Detect which cell encompasses the target text, then output its (x, y) center coordinate. 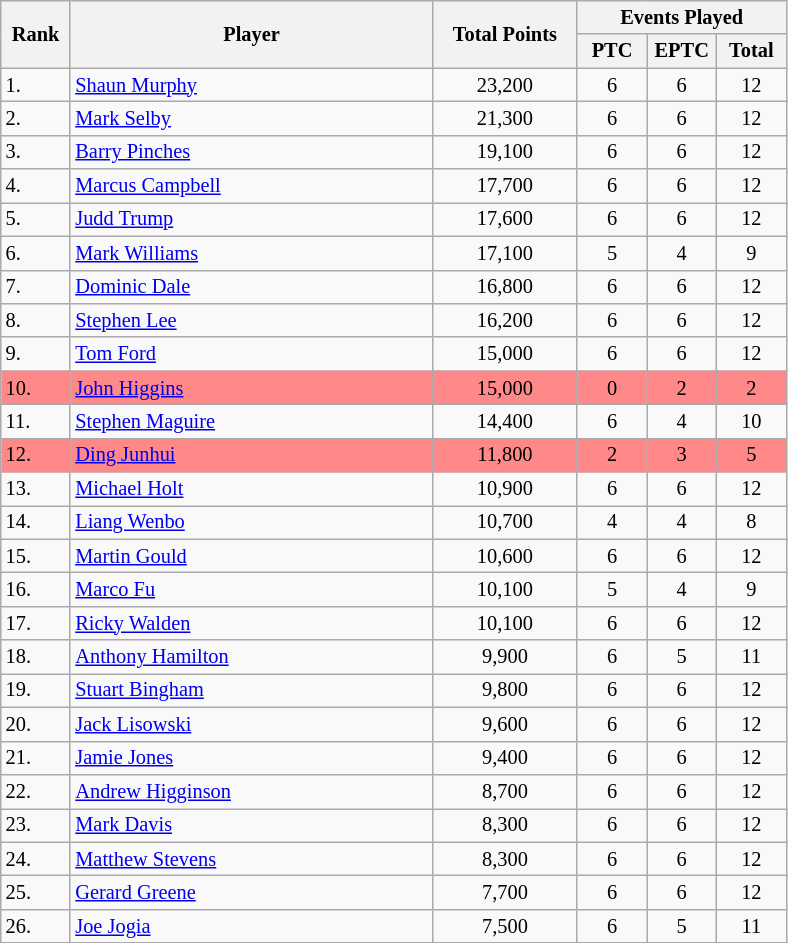
Matthew Stevens (251, 859)
0 (612, 388)
20. (36, 724)
6. (36, 253)
21,300 (506, 118)
8 (752, 522)
Stuart Bingham (251, 690)
Mark Selby (251, 118)
11. (36, 421)
19. (36, 690)
17. (36, 623)
19,100 (506, 152)
8,700 (506, 791)
Jack Lisowski (251, 724)
24. (36, 859)
9,600 (506, 724)
Joe Jogia (251, 926)
Gerard Greene (251, 892)
3 (682, 455)
8. (36, 320)
Stephen Maguire (251, 421)
16,800 (506, 287)
Player (251, 34)
EPTC (682, 51)
Total (752, 51)
23. (36, 825)
Total Points (506, 34)
Ricky Walden (251, 623)
16. (36, 589)
10,900 (506, 489)
18. (36, 657)
Ding Junhui (251, 455)
Dominic Dale (251, 287)
16,200 (506, 320)
7,700 (506, 892)
Liang Wenbo (251, 522)
26. (36, 926)
7. (36, 287)
Michael Holt (251, 489)
9,900 (506, 657)
10. (36, 388)
Marco Fu (251, 589)
17,700 (506, 186)
21. (36, 758)
14,400 (506, 421)
Mark Williams (251, 253)
12. (36, 455)
25. (36, 892)
Mark Davis (251, 825)
10,700 (506, 522)
Marcus Campbell (251, 186)
Jamie Jones (251, 758)
17,100 (506, 253)
11,800 (506, 455)
23,200 (506, 85)
9,400 (506, 758)
14. (36, 522)
Shaun Murphy (251, 85)
17,600 (506, 219)
Events Played (682, 17)
4. (36, 186)
9. (36, 354)
Anthony Hamilton (251, 657)
13. (36, 489)
3. (36, 152)
Martin Gould (251, 556)
John Higgins (251, 388)
5. (36, 219)
Judd Trump (251, 219)
Rank (36, 34)
1. (36, 85)
10,600 (506, 556)
Andrew Higginson (251, 791)
10 (752, 421)
2. (36, 118)
PTC (612, 51)
Tom Ford (251, 354)
Barry Pinches (251, 152)
15. (36, 556)
9,800 (506, 690)
7,500 (506, 926)
22. (36, 791)
Stephen Lee (251, 320)
